Find where the given text appears and provide that cell's center as (X, Y) coordinate. 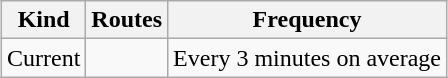
Kind (43, 20)
Frequency (308, 20)
Current (43, 58)
Every 3 minutes on average (308, 58)
Routes (127, 20)
